For the text-containing cell, return its midpoint in [x, y] coordinate format. 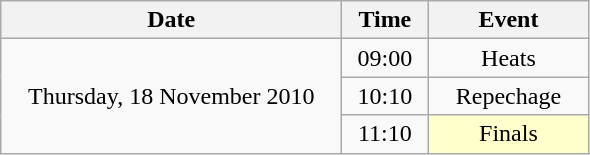
Event [508, 20]
10:10 [385, 96]
Heats [508, 58]
Finals [508, 134]
09:00 [385, 58]
Repechage [508, 96]
Date [172, 20]
Time [385, 20]
11:10 [385, 134]
Thursday, 18 November 2010 [172, 96]
